Return the [x, y] coordinate for the center point of the cell that contains the specified text.  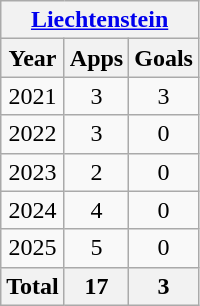
17 [96, 286]
Year [33, 58]
2025 [33, 248]
Goals [164, 58]
2023 [33, 172]
4 [96, 210]
Liechtenstein [100, 20]
2 [96, 172]
Apps [96, 58]
2021 [33, 96]
Total [33, 286]
5 [96, 248]
2024 [33, 210]
2022 [33, 134]
